Scan for the cell matching the given text and deliver its [X, Y] coordinate at center. 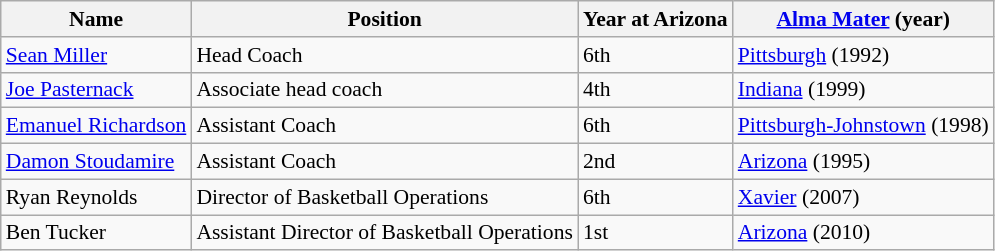
Name [96, 19]
Emanuel Richardson [96, 126]
Damon Stoudamire [96, 162]
Xavier (2007) [864, 197]
Pittsburgh (1992) [864, 55]
Assistant Director of Basketball Operations [384, 233]
Indiana (1999) [864, 90]
1st [656, 233]
4th [656, 90]
Arizona (2010) [864, 233]
Pittsburgh-Johnstown (1998) [864, 126]
Ben Tucker [96, 233]
Associate head coach [384, 90]
2nd [656, 162]
Year at Arizona [656, 19]
Joe Pasternack [96, 90]
Arizona (1995) [864, 162]
Head Coach [384, 55]
Director of Basketball Operations [384, 197]
Position [384, 19]
Alma Mater (year) [864, 19]
Sean Miller [96, 55]
Ryan Reynolds [96, 197]
